Search for the cell housing the specified text and yield its [X, Y] center coordinate. 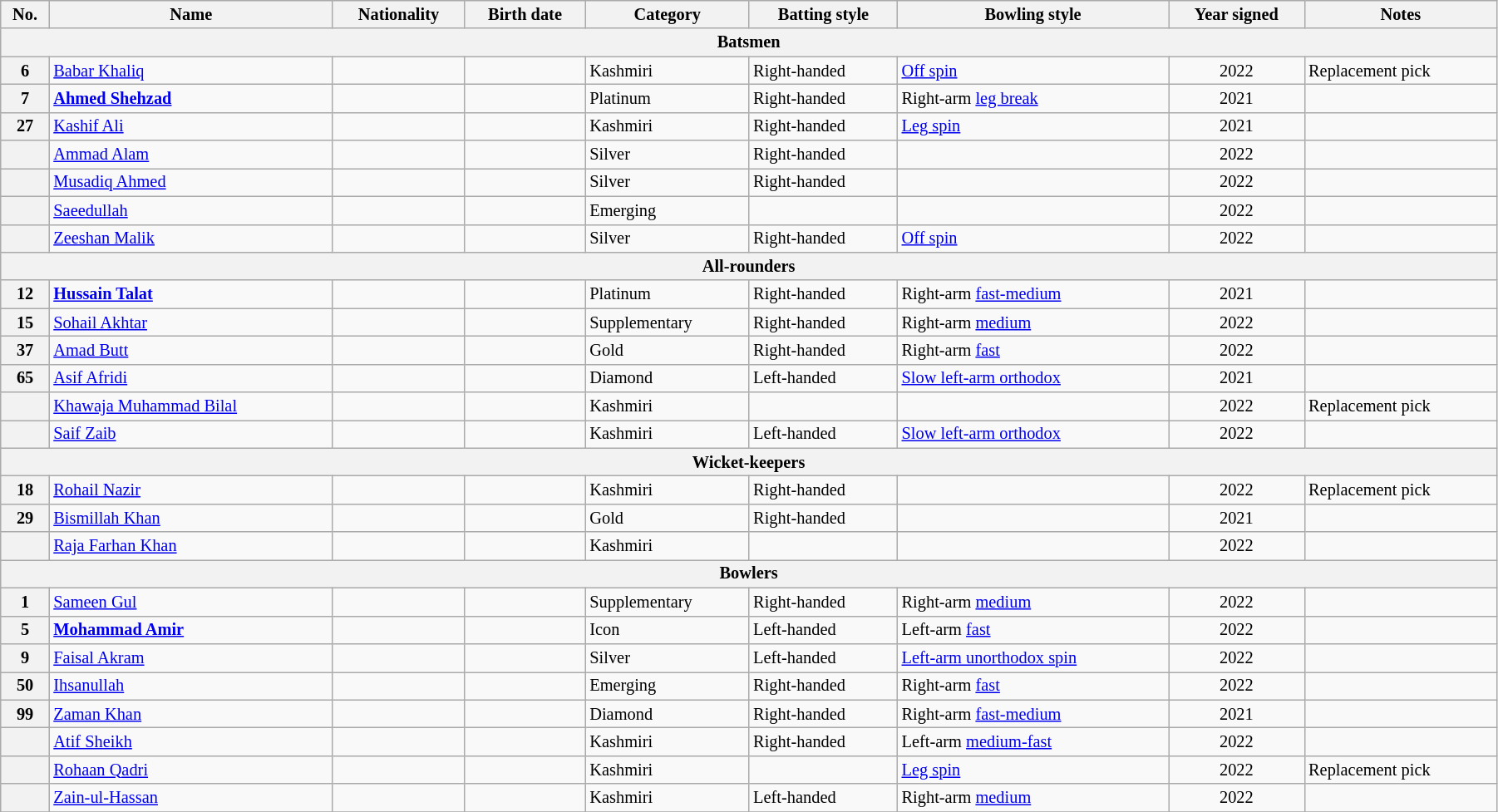
Hussain Talat [191, 294]
Musadiq Ahmed [191, 182]
Sohail Akhtar [191, 322]
99 [25, 714]
Saeedullah [191, 210]
Kashif Ali [191, 126]
Icon [667, 630]
6 [25, 71]
27 [25, 126]
Asif Afridi [191, 378]
Year signed [1237, 14]
12 [25, 294]
Left-arm unorthodox spin [1033, 657]
9 [25, 657]
Mohammad Amir [191, 630]
Zain-ul-Hassan [191, 798]
Babar Khaliq [191, 71]
Saif Zaib [191, 434]
Sameen Gul [191, 602]
Khawaja Muhammad Bilal [191, 406]
Notes [1400, 14]
15 [25, 322]
Ahmed Shehzad [191, 98]
Raja Farhan Khan [191, 546]
Name [191, 14]
Zaman Khan [191, 714]
Left-arm medium-fast [1033, 741]
Batsmen [749, 42]
Ihsanullah [191, 686]
1 [25, 602]
Wicket-keepers [749, 462]
37 [25, 350]
Bismillah Khan [191, 518]
All-rounders [749, 266]
Nationality [398, 14]
No. [25, 14]
Batting style [823, 14]
Right-arm leg break [1033, 98]
Birth date [525, 14]
Zeeshan Malik [191, 239]
Faisal Akram [191, 657]
Bowlers [749, 573]
Rohaan Qadri [191, 770]
Amad Butt [191, 350]
5 [25, 630]
Left-arm fast [1033, 630]
Atif Sheikh [191, 741]
Category [667, 14]
18 [25, 490]
50 [25, 686]
29 [25, 518]
7 [25, 98]
Bowling style [1033, 14]
65 [25, 378]
Rohail Nazir [191, 490]
Ammad Alam [191, 155]
